Capture the cell that displays the provided text and extract its [X, Y] central coordinate. 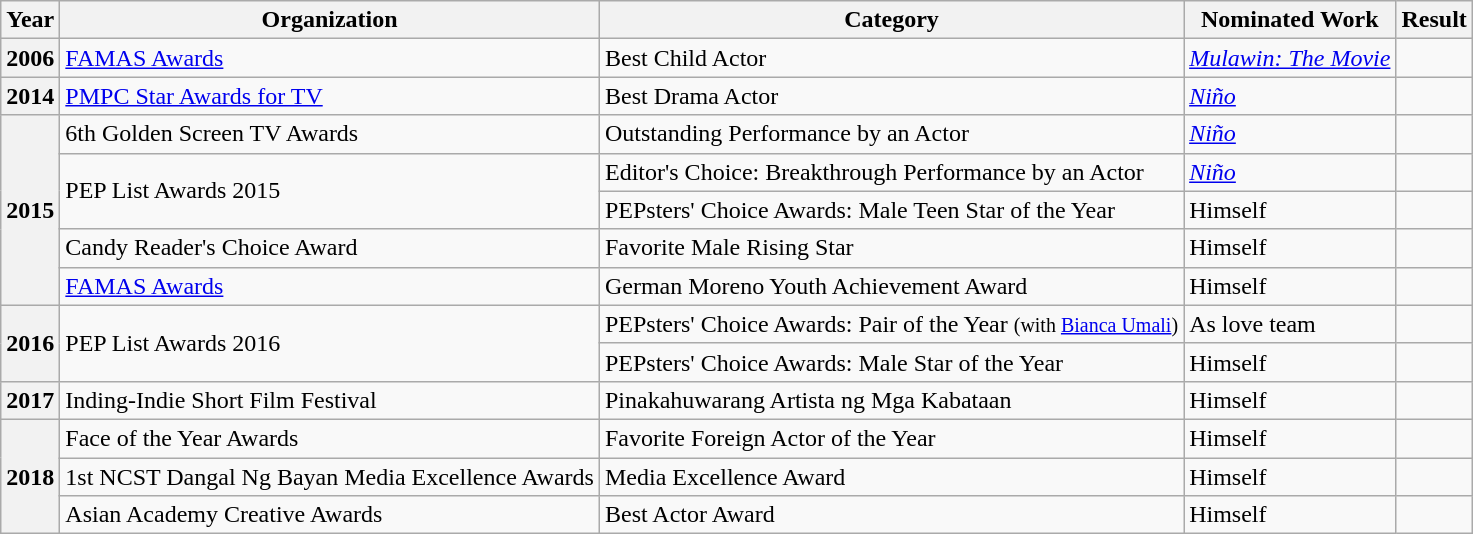
Outstanding Performance by an Actor [891, 134]
Face of the Year Awards [330, 438]
Category [891, 20]
Nominated Work [1290, 20]
Pinakahuwarang Artista ng Mga Kabataan [891, 400]
Best Child Actor [891, 58]
Result [1434, 20]
Favorite Foreign Actor of the Year [891, 438]
Editor's Choice: Breakthrough Performance by an Actor [891, 172]
Mulawin: The Movie [1290, 58]
As love team [1290, 324]
Favorite Male Rising Star [891, 248]
German Moreno Youth Achievement Award [891, 286]
PEPsters' Choice Awards: Male Teen Star of the Year [891, 210]
6th Golden Screen TV Awards [330, 134]
1st NCST Dangal Ng Bayan Media Excellence Awards [330, 477]
PEP List Awards 2016 [330, 343]
2017 [30, 400]
2014 [30, 96]
Candy Reader's Choice Award [330, 248]
Year [30, 20]
PEPsters' Choice Awards: Pair of the Year (with Bianca Umali) [891, 324]
PEPsters' Choice Awards: Male Star of the Year [891, 362]
2016 [30, 343]
PMPC Star Awards for TV [330, 96]
Best Drama Actor [891, 96]
2015 [30, 210]
Asian Academy Creative Awards [330, 515]
2018 [30, 476]
PEP List Awards 2015 [330, 191]
Organization [330, 20]
Media Excellence Award [891, 477]
2006 [30, 58]
Best Actor Award [891, 515]
Inding-Indie Short Film Festival [330, 400]
